From the cell containing the given text, extract its center point as (x, y) coordinate. 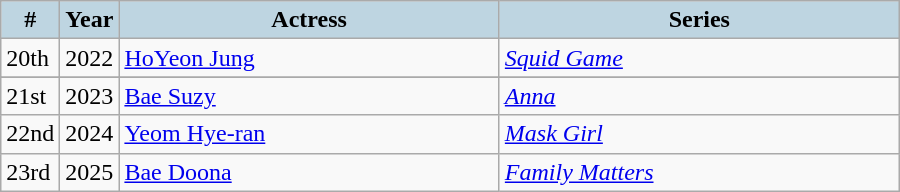
HoYeon Jung (309, 58)
# (30, 20)
20th (30, 58)
2024 (90, 134)
23rd (30, 172)
Family Matters (699, 172)
Series (699, 20)
Bae Suzy (309, 96)
Actress (309, 20)
Year (90, 20)
2023 (90, 96)
2025 (90, 172)
Mask Girl (699, 134)
Yeom Hye-ran (309, 134)
Anna (699, 96)
Bae Doona (309, 172)
21st (30, 96)
Squid Game (699, 58)
2022 (90, 58)
22nd (30, 134)
